Find where the given text appears and provide that cell's center as [x, y] coordinate. 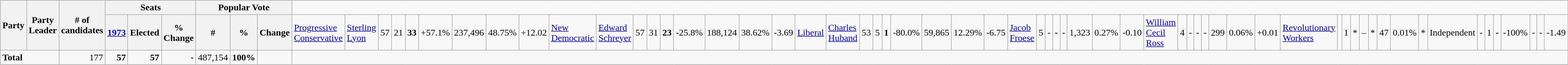
Elected [144, 32]
New Democratic [572, 32]
% Change [179, 32]
177 [82, 57]
+12.02 [534, 32]
Revolutionary Workers [1309, 32]
59,865 [937, 32]
53 [866, 32]
47 [1384, 32]
0.01% [1405, 32]
Seats [151, 8]
1,323 [1080, 32]
237,496 [469, 32]
31 [653, 32]
Charles Huband [843, 32]
188,124 [722, 32]
23 [667, 32]
0.06% [1241, 32]
-100% [1515, 32]
21 [398, 32]
Progressive Conservative [319, 32]
0.27% [1107, 32]
-25.8% [689, 32]
48.75% [503, 32]
299 [1218, 32]
% [244, 32]
# ofcandidates [82, 25]
-3.69 [784, 32]
Total [30, 57]
100% [244, 57]
-0.10 [1132, 32]
+0.01 [1268, 32]
33 [412, 32]
– [1364, 32]
Jacob Froese [1022, 32]
12.29% [967, 32]
4 [1183, 32]
Party [13, 25]
Independent [1453, 32]
Change [275, 32]
-6.75 [996, 32]
Edward Schreyer [615, 32]
1973 [117, 32]
# [213, 32]
William Cecil Ross [1161, 32]
Party Leader [43, 25]
Popular Vote [244, 8]
-80.0% [906, 32]
Sterling Lyon [361, 32]
-1.49 [1556, 32]
38.62% [755, 32]
487,154 [213, 57]
Liberal [811, 32]
+57.1% [436, 32]
